Return [x, y] of the center of cell containing provided text 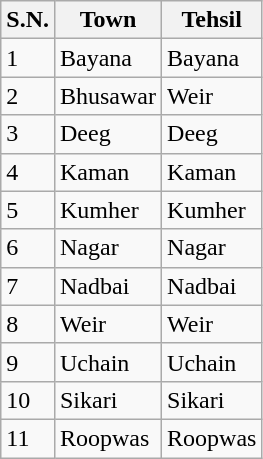
8 [28, 324]
1 [28, 58]
10 [28, 400]
Bhusawar [108, 96]
6 [28, 248]
7 [28, 286]
4 [28, 172]
Tehsil [212, 20]
5 [28, 210]
11 [28, 438]
3 [28, 134]
2 [28, 96]
S.N. [28, 20]
9 [28, 362]
Town [108, 20]
